Locate the cell with the specified text and output its [X, Y] center coordinate. 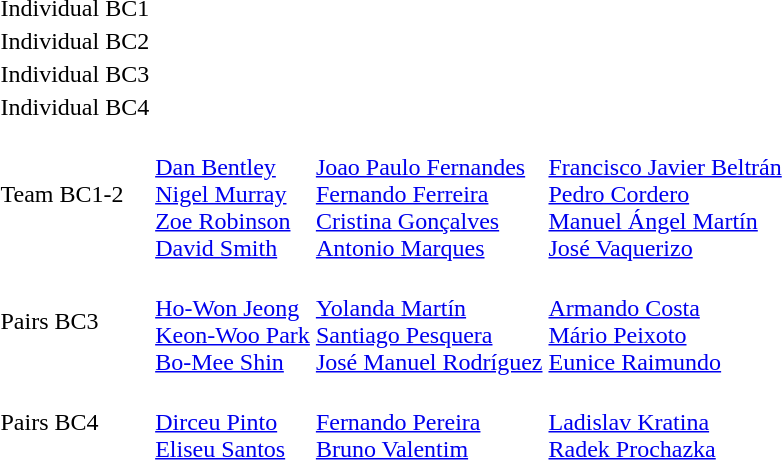
Ho-Won Jeong Keon-Woo Park Bo-Mee Shin [233, 322]
Joao Paulo Fernandes Fernando Ferreira Cristina Gonçalves Antonio Marques [429, 194]
Yolanda Martín Santiago Pesquera José Manuel Rodríguez [429, 322]
Dan Bentley Nigel Murray Zoe Robinson David Smith [233, 194]
